Locate the cell with the specified text and output its (X, Y) center coordinate. 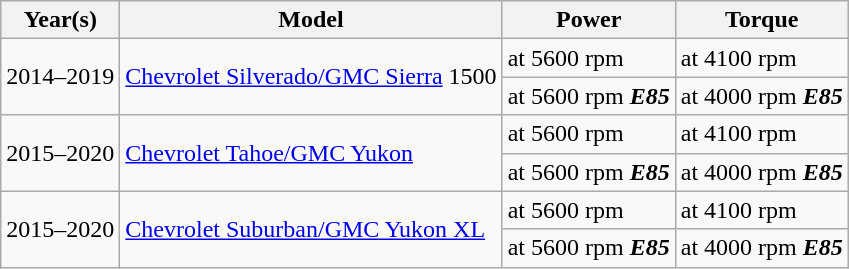
Chevrolet Suburban/GMC Yukon XL (311, 229)
Chevrolet Silverado/GMC Sierra 1500 (311, 77)
2014–2019 (60, 77)
Model (311, 20)
Power (588, 20)
Chevrolet Tahoe/GMC Yukon (311, 153)
Torque (762, 20)
Year(s) (60, 20)
